Return the [X, Y] coordinate for the center point of the cell that contains the specified text.  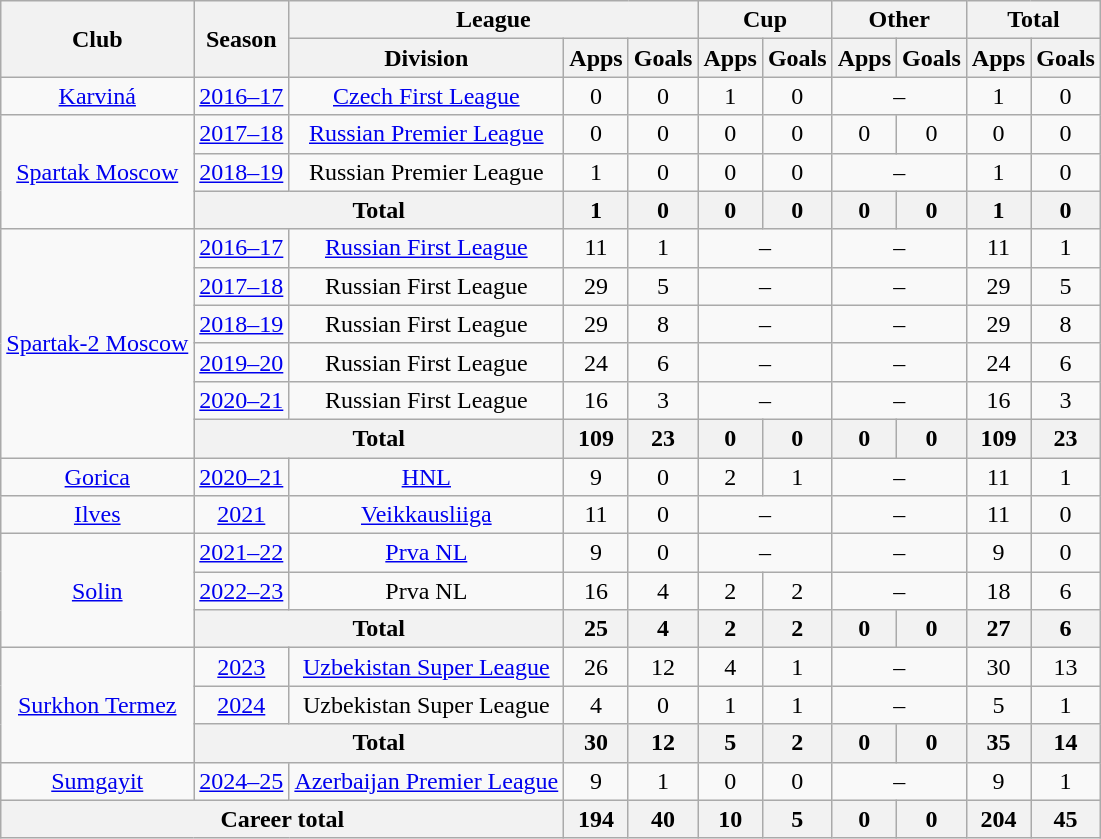
10 [730, 819]
Division [426, 58]
2021–22 [242, 553]
Ilves [98, 515]
Club [98, 39]
Career total [282, 819]
Veikkausliiga [426, 515]
40 [663, 819]
Czech First League [426, 96]
Gorica [98, 477]
Spartak-2 Moscow [98, 343]
League [494, 20]
Cup [765, 20]
26 [596, 667]
Solin [98, 591]
HNL [426, 477]
25 [596, 629]
2024–25 [242, 781]
13 [1066, 667]
35 [998, 743]
Surkhon Termez [98, 705]
204 [998, 819]
18 [998, 591]
Spartak Moscow [98, 172]
45 [1066, 819]
Other [899, 20]
2023 [242, 667]
Sumgayit [98, 781]
2019–20 [242, 362]
194 [596, 819]
27 [998, 629]
Season [242, 39]
Karviná [98, 96]
14 [1066, 743]
2021 [242, 515]
2022–23 [242, 591]
Azerbaijan Premier League [426, 781]
2024 [242, 705]
